From the cell containing the given text, extract its center point as [X, Y] coordinate. 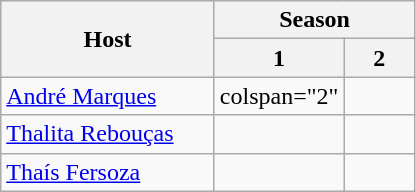
colspan="2" [279, 96]
2 [380, 58]
Host [108, 39]
Thalita Rebouças [108, 134]
André Marques [108, 96]
1 [279, 58]
Season [314, 20]
Thaís Fersoza [108, 172]
